Determine the (x, y) coordinate at the center of the cell enclosing the given text.  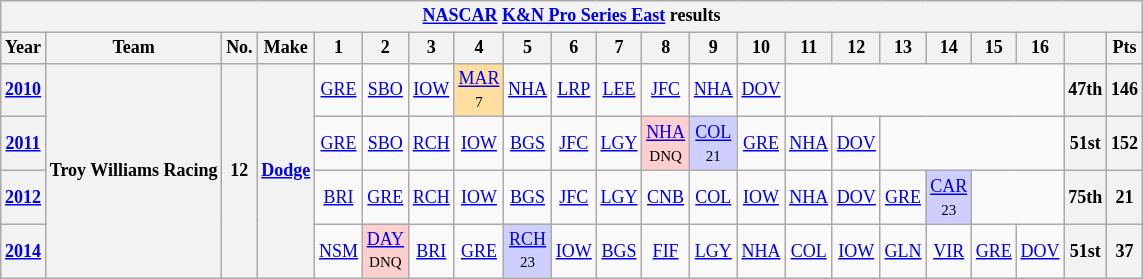
1 (339, 48)
16 (1040, 48)
LEE (619, 90)
7 (619, 48)
FIF (666, 251)
2011 (24, 144)
NSM (339, 251)
Make (286, 48)
No. (240, 48)
NHADNQ (666, 144)
COL21 (713, 144)
2012 (24, 197)
Troy Williams Racing (133, 170)
GLN (903, 251)
2 (385, 48)
47th (1086, 90)
LRP (574, 90)
21 (1125, 197)
2010 (24, 90)
Year (24, 48)
152 (1125, 144)
3 (431, 48)
10 (761, 48)
Team (133, 48)
146 (1125, 90)
11 (809, 48)
9 (713, 48)
4 (479, 48)
13 (903, 48)
CNB (666, 197)
CAR23 (949, 197)
2014 (24, 251)
6 (574, 48)
NASCAR K&N Pro Series East results (572, 16)
75th (1086, 197)
MAR7 (479, 90)
Pts (1125, 48)
RCH23 (528, 251)
15 (994, 48)
14 (949, 48)
8 (666, 48)
VIR (949, 251)
DAYDNQ (385, 251)
37 (1125, 251)
Dodge (286, 170)
5 (528, 48)
